Scan for the cell matching the given text and deliver its (x, y) coordinate at center. 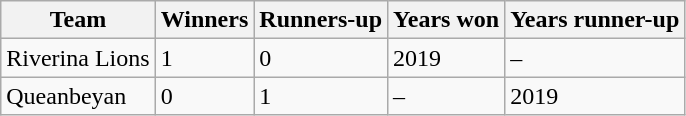
Winners (204, 20)
Riverina Lions (78, 58)
Runners-up (321, 20)
Years runner-up (595, 20)
Team (78, 20)
Queanbeyan (78, 96)
Years won (446, 20)
